Find where the given text appears and provide that cell's center as (x, y) coordinate. 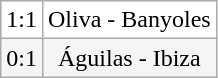
Oliva - Banyoles (129, 20)
1:1 (22, 20)
Águilas - Ibiza (129, 58)
0:1 (22, 58)
